For the text-containing cell, return its midpoint in [X, Y] coordinate format. 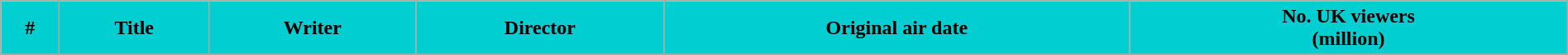
Writer [313, 28]
No. UK viewers(million) [1348, 28]
Director [540, 28]
# [30, 28]
Title [134, 28]
Original air date [896, 28]
